Capture the cell that displays the provided text and extract its (x, y) central coordinate. 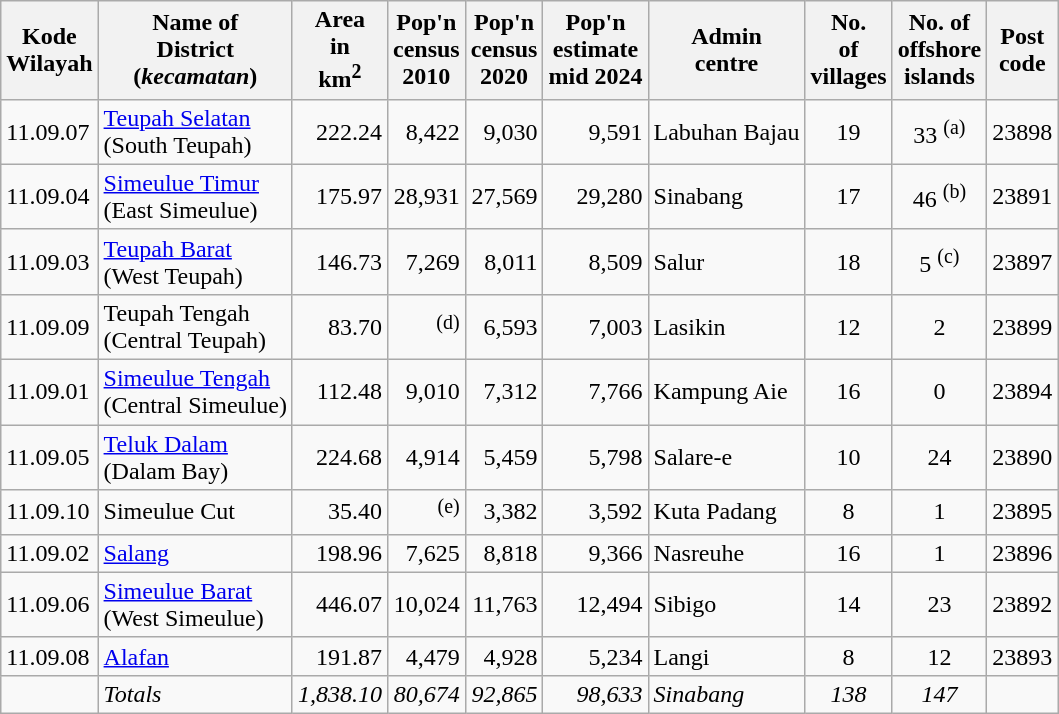
Postcode (1022, 50)
7,269 (426, 262)
Totals (195, 694)
9,366 (596, 553)
Labuhan Bajau (726, 132)
Teupah Tengah (Central Teupah) (195, 326)
9,591 (596, 132)
Simeulue Timur(East Simeulue) (195, 196)
11.09.09 (50, 326)
24 (940, 458)
Salare-e (726, 458)
5,798 (596, 458)
4,914 (426, 458)
2 (940, 326)
138 (848, 694)
4,928 (504, 656)
Pop'ncensus2010 (426, 50)
5,459 (504, 458)
1,838.10 (340, 694)
5,234 (596, 656)
17 (848, 196)
Lasikin (726, 326)
11.09.10 (50, 512)
8,818 (504, 553)
23894 (1022, 392)
23898 (1022, 132)
8,422 (426, 132)
7,766 (596, 392)
98,633 (596, 694)
23893 (1022, 656)
Simeulue Tengah(Central Simeulue) (195, 392)
(e) (426, 512)
10,024 (426, 604)
4,479 (426, 656)
11.09.05 (50, 458)
224.68 (340, 458)
23891 (1022, 196)
Kampung Aie (726, 392)
0 (940, 392)
92,865 (504, 694)
Alafan (195, 656)
23895 (1022, 512)
3,592 (596, 512)
23899 (1022, 326)
35.40 (340, 512)
23892 (1022, 604)
No.ofvillages (848, 50)
11.09.04 (50, 196)
Name ofDistrict(kecamatan) (195, 50)
446.07 (340, 604)
Kuta Padang (726, 512)
175.97 (340, 196)
11.09.03 (50, 262)
11.09.01 (50, 392)
Simeulue Barat(West Simeulue) (195, 604)
8,509 (596, 262)
Salang (195, 553)
Admin centre (726, 50)
5 (c) (940, 262)
7,625 (426, 553)
7,312 (504, 392)
23890 (1022, 458)
191.87 (340, 656)
6,593 (504, 326)
Area in km2 (340, 50)
46 (b) (940, 196)
10 (848, 458)
Teupah Selatan(South Teupah) (195, 132)
9,010 (426, 392)
Teupah Barat(West Teupah) (195, 262)
112.48 (340, 392)
11.09.02 (50, 553)
8,011 (504, 262)
Simeulue Cut (195, 512)
198.96 (340, 553)
23897 (1022, 262)
Pop'nestimatemid 2024 (596, 50)
Langi (726, 656)
33 (a) (940, 132)
83.70 (340, 326)
Nasreuhe (726, 553)
Pop'ncensus2020 (504, 50)
27,569 (504, 196)
80,674 (426, 694)
146.73 (340, 262)
18 (848, 262)
(d) (426, 326)
11.09.06 (50, 604)
222.24 (340, 132)
23896 (1022, 553)
Salur (726, 262)
11,763 (504, 604)
Sibigo (726, 604)
3,382 (504, 512)
7,003 (596, 326)
19 (848, 132)
KodeWilayah (50, 50)
29,280 (596, 196)
No. ofoffshoreislands (940, 50)
14 (848, 604)
12,494 (596, 604)
11.09.08 (50, 656)
11.09.07 (50, 132)
23 (940, 604)
28,931 (426, 196)
9,030 (504, 132)
Teluk Dalam(Dalam Bay) (195, 458)
147 (940, 694)
